Extract the [X, Y] coordinate from the center of the cell holding the provided text.  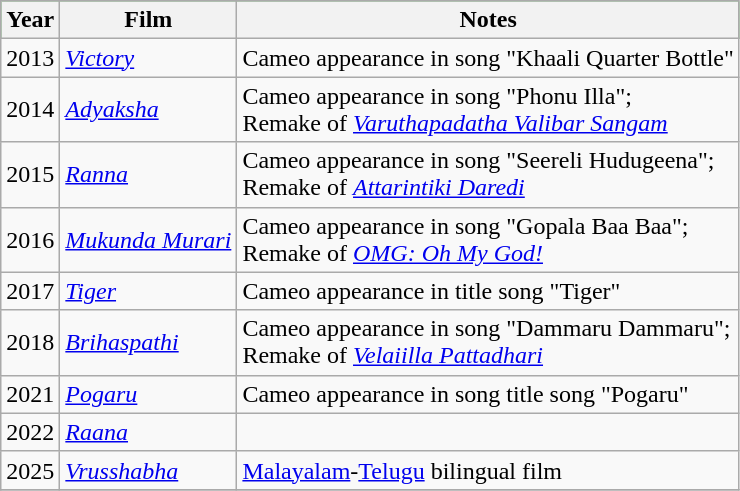
Year [30, 20]
2013 [30, 58]
Adyaksha [148, 110]
2018 [30, 342]
2021 [30, 394]
Tiger [148, 291]
Cameo appearance in song "Seereli Hudugeena"; Remake of Attarintiki Daredi [488, 174]
2017 [30, 291]
Notes [488, 20]
Cameo appearance in song "Khaali Quarter Bottle" [488, 58]
Cameo appearance in song "Dammaru Dammaru"; Remake of Velaiilla Pattadhari [488, 342]
Cameo appearance in song title song "Pogaru" [488, 394]
Brihaspathi [148, 342]
Cameo appearance in song "Gopala Baa Baa"; Remake of OMG: Oh My God! [488, 240]
Cameo appearance in song "Phonu Illa"; Remake of Varuthapadatha Valibar Sangam [488, 110]
Pogaru [148, 394]
2025 [30, 470]
2016 [30, 240]
Ranna [148, 174]
Film [148, 20]
Cameo appearance in title song "Tiger" [488, 291]
Victory [148, 58]
2014 [30, 110]
Vrusshabha [148, 470]
Raana [148, 432]
2022 [30, 432]
Malayalam-Telugu bilingual film [488, 470]
Mukunda Murari [148, 240]
2015 [30, 174]
